Find where the given text appears and provide that cell's center as [X, Y] coordinate. 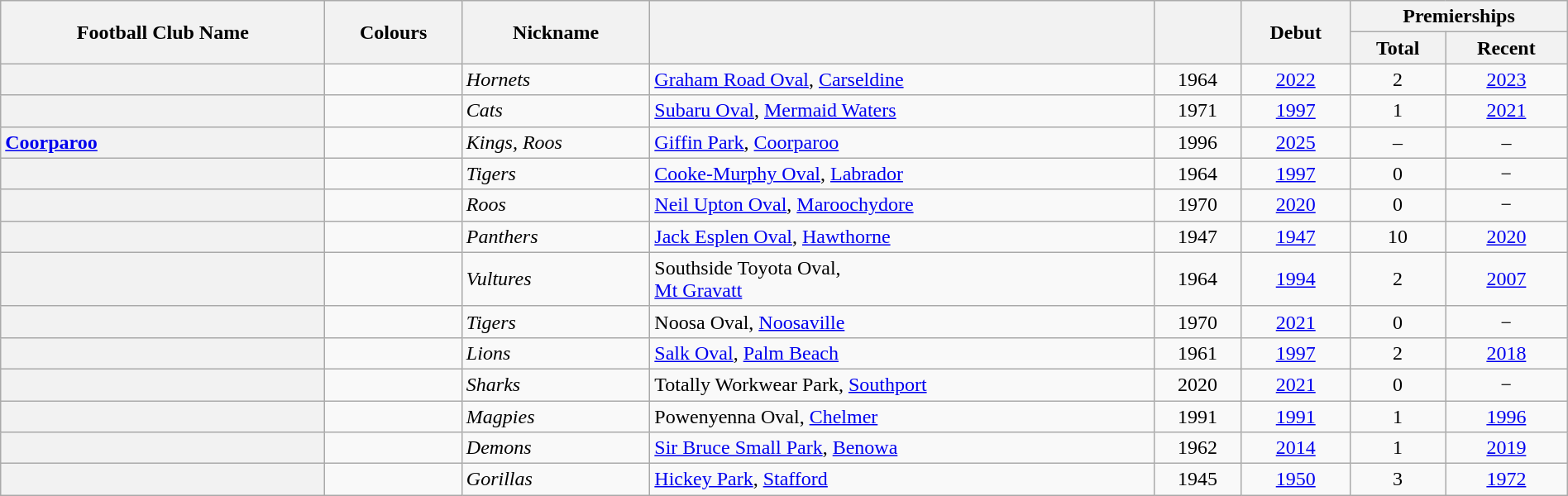
2014 [1296, 448]
Salk Oval, Palm Beach [901, 353]
1962 [1198, 448]
Premierships [1459, 17]
1945 [1198, 479]
2018 [1507, 353]
2019 [1507, 448]
Kings, Roos [556, 142]
Graham Road Oval, Carseldine [901, 79]
1961 [1198, 353]
Hickey Park, Stafford [901, 479]
Debut [1296, 32]
1972 [1507, 479]
1971 [1198, 111]
2025 [1296, 142]
Sharks [556, 384]
Total [1398, 48]
1994 [1296, 279]
Colours [394, 32]
Nickname [556, 32]
Demons [556, 448]
Panthers [556, 236]
Noosa Oval, Noosaville [901, 322]
Sir Bruce Small Park, Benowa [901, 448]
Cats [556, 111]
Neil Upton Oval, Maroochydore [901, 205]
Gorillas [556, 479]
2023 [1507, 79]
Football Club Name [163, 32]
Roos [556, 205]
2022 [1296, 79]
Giffin Park, Coorparoo [901, 142]
Southside Toyota Oval,Mt Gravatt [901, 279]
3 [1398, 479]
Coorparoo [163, 142]
Powenyenna Oval, Chelmer [901, 416]
Totally Workwear Park, Southport [901, 384]
Cooke-Murphy Oval, Labrador [901, 174]
Hornets [556, 79]
Vultures [556, 279]
10 [1398, 236]
Magpies [556, 416]
2007 [1507, 279]
Jack Esplen Oval, Hawthorne [901, 236]
Recent [1507, 48]
Lions [556, 353]
Subaru Oval, Mermaid Waters [901, 111]
1950 [1296, 479]
